Provide the [x, y] coordinate of the cell's center where the given text is located.  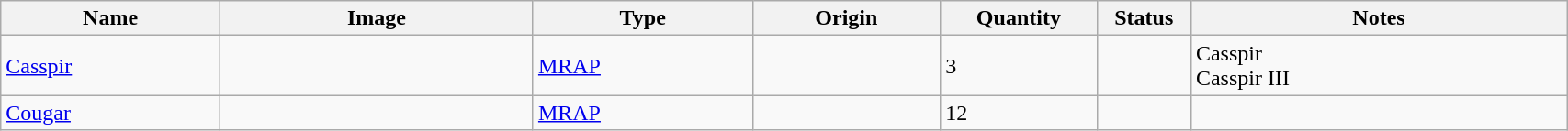
Quantity [1019, 18]
3 [1019, 66]
Origin [847, 18]
Casspir [110, 66]
12 [1019, 113]
CasspirCasspir III [1378, 66]
Cougar [110, 113]
Notes [1378, 18]
Status [1144, 18]
Type [643, 18]
Image [377, 18]
Name [110, 18]
